Return the [X, Y] coordinate for the center point of the cell that contains the specified text.  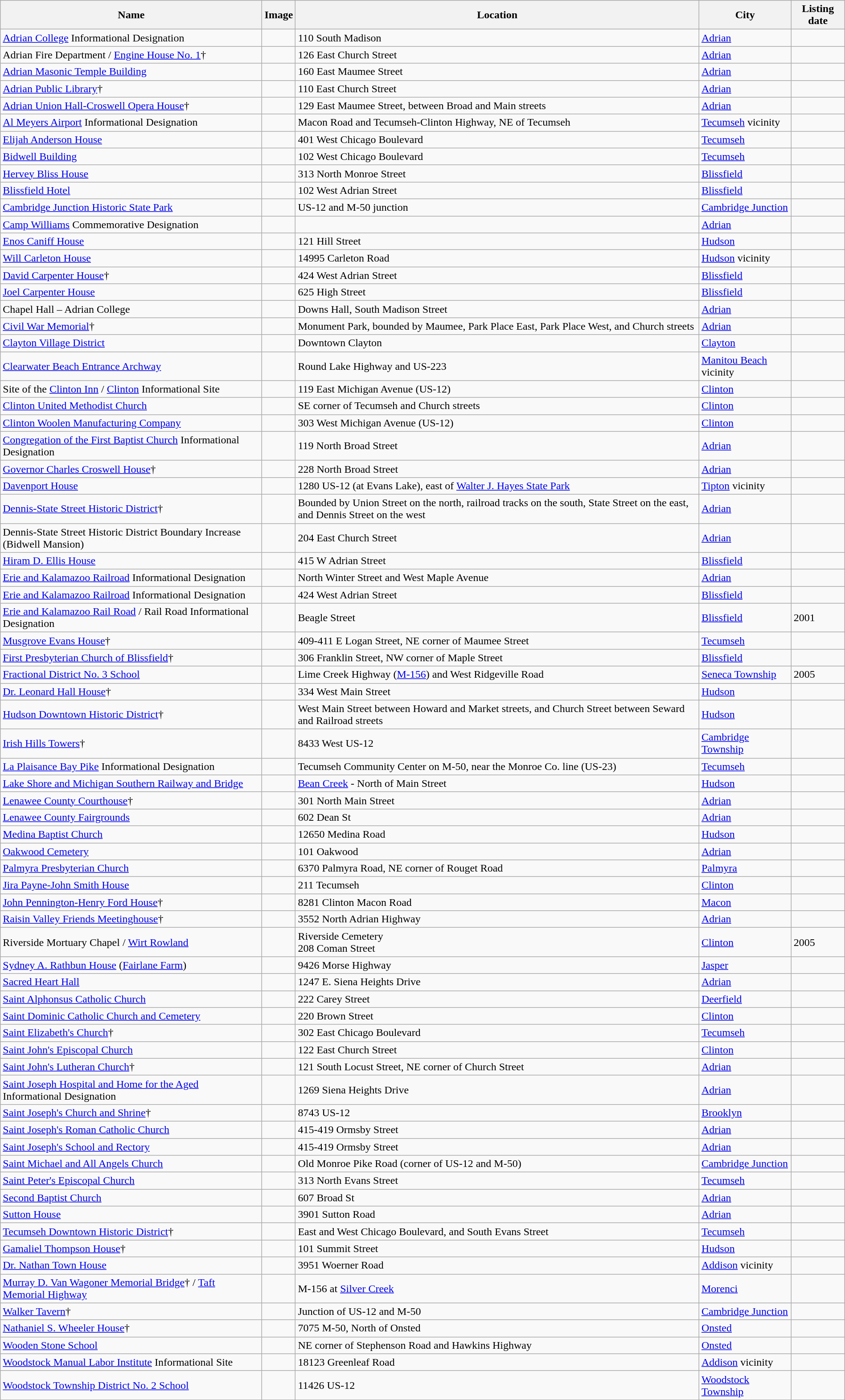
Davenport House [131, 486]
Sutton House [131, 1215]
Saint Joseph Hospital and Home for the Aged Informational Designation [131, 1090]
Adrian Masonic Temple Building [131, 72]
302 East Chicago Boulevard [497, 1033]
11426 US-12 [497, 1385]
Cambridge Junction Historic State Park [131, 207]
Medina Baptist Church [131, 834]
Deerfield [745, 999]
John Pennington-Henry Ford House† [131, 902]
12650 Medina Road [497, 834]
Sydney A. Rathbun House (Fairlane Farm) [131, 965]
NE corner of Stephenson Road and Hawkins Highway [497, 1345]
Clinton Woolen Manufacturing Company [131, 423]
Saint John's Episcopal Church [131, 1050]
3901 Sutton Road [497, 1215]
US-12 and M-50 junction [497, 207]
Round Lake Highway and US-223 [497, 366]
First Presbyterian Church of Blissfield† [131, 658]
204 East Church Street [497, 537]
228 North Broad Street [497, 469]
M-156 at Silver Creek [497, 1289]
Tecumseh Downtown Historic District† [131, 1232]
Hervey Bliss House [131, 173]
303 West Michigan Avenue (US-12) [497, 423]
602 Dean St [497, 817]
Palmyra [745, 868]
La Plaisance Bay Pike Informational Designation [131, 766]
102 West Chicago Boulevard [497, 156]
1269 Siena Heights Drive [497, 1090]
18123 Greenleaf Road [497, 1362]
Image [279, 15]
222 Carey Street [497, 999]
9426 Morse Highway [497, 965]
Walker Tavern† [131, 1311]
Governor Charles Croswell House† [131, 469]
Saint Joseph's Roman Catholic Church [131, 1130]
Dennis-State Street Historic District† [131, 509]
Saint Peter's Episcopal Church [131, 1181]
Beagle Street [497, 618]
409-411 E Logan Street, NE corner of Maumee Street [497, 641]
119 East Michigan Avenue (US-12) [497, 389]
Adrian Public Library† [131, 89]
Hudson vicinity [745, 258]
Saint Michael and All Angels Church [131, 1164]
Macon Road and Tecumseh-Clinton Highway, NE of Tecumseh [497, 123]
8743 US-12 [497, 1113]
Saint Alphonsus Catholic Church [131, 999]
Clayton Village District [131, 343]
Lake Shore and Michigan Southern Railway and Bridge [131, 783]
101 Oakwood [497, 851]
Oakwood Cemetery [131, 851]
Riverside Mortuary Chapel / Wirt Rowland [131, 942]
211 Tecumseh [497, 885]
Congregation of the First Baptist Church Informational Designation [131, 446]
Clinton United Methodist Church [131, 406]
City [745, 15]
Second Baptist Church [131, 1198]
Elijah Anderson House [131, 139]
3552 North Adrian Highway [497, 919]
Downs Hall, South Madison Street [497, 309]
Manitou Beach vicinity [745, 366]
Irish Hills Towers† [131, 743]
Bidwell Building [131, 156]
126 East Church Street [497, 55]
Will Carleton House [131, 258]
Adrian Fire Department / Engine House No. 1† [131, 55]
Nathaniel S. Wheeler House† [131, 1328]
Wooden Stone School [131, 1345]
East and West Chicago Boulevard, and South Evans Street [497, 1232]
Old Monroe Pike Road (corner of US-12 and M-50) [497, 1164]
301 North Main Street [497, 800]
101 Summit Street [497, 1249]
121 Hill Street [497, 242]
3951 Woerner Road [497, 1265]
1247 E. Siena Heights Drive [497, 982]
8281 Clinton Macon Road [497, 902]
Clayton [745, 343]
Hiram D. Ellis House [131, 561]
Jasper [745, 965]
Camp Williams Commemorative Designation [131, 224]
Tecumseh Community Center on M-50, near the Monroe Co. line (US-23) [497, 766]
Al Meyers Airport Informational Designation [131, 123]
Civil War Memorial† [131, 326]
Enos Caniff House [131, 242]
Monument Park, bounded by Maumee, Park Place East, Park Place West, and Church streets [497, 326]
Saint Elizabeth's Church† [131, 1033]
West Main Street between Howard and Market streets, and Church Street between Seward and Railroad streets [497, 715]
Musgrove Evans House† [131, 641]
North Winter Street and West Maple Avenue [497, 578]
Saint John's Lutheran Church† [131, 1067]
110 South Madison [497, 38]
Downtown Clayton [497, 343]
Dr. Nathan Town House [131, 1265]
Clearwater Beach Entrance Archway [131, 366]
Blissfield Hotel [131, 190]
David Carpenter House† [131, 275]
122 East Church Street [497, 1050]
Jira Payne-John Smith House [131, 885]
Chapel Hall – Adrian College [131, 309]
2001 [818, 618]
Saint Joseph's Church and Shrine† [131, 1113]
Bean Creek - North of Main Street [497, 783]
Name [131, 15]
121 South Locust Street, NE corner of Church Street [497, 1067]
Listing date [818, 15]
Site of the Clinton Inn / Clinton Informational Site [131, 389]
Morenci [745, 1289]
Murray D. Van Wagoner Memorial Bridge† / Taft Memorial Highway [131, 1289]
160 East Maumee Street [497, 72]
14995 Carleton Road [497, 258]
Location [497, 15]
Tecumseh vicinity [745, 123]
Hudson Downtown Historic District† [131, 715]
Woodstock Township [745, 1385]
220 Brown Street [497, 1016]
1280 US-12 (at Evans Lake), east of Walter J. Hayes State Park [497, 486]
8433 West US-12 [497, 743]
313 North Monroe Street [497, 173]
607 Broad St [497, 1198]
Saint Joseph's School and Rectory [131, 1146]
Dennis-State Street Historic District Boundary Increase (Bidwell Mansion) [131, 537]
Lenawee County Courthouse† [131, 800]
Saint Dominic Catholic Church and Cemetery [131, 1016]
Tipton vicinity [745, 486]
Bounded by Union Street on the north, railroad tracks on the south, State Street on the east, and Dennis Street on the west [497, 509]
306 Franklin Street, NW corner of Maple Street [497, 658]
129 East Maumee Street, between Broad and Main streets [497, 106]
Palmyra Presbyterian Church [131, 868]
415 W Adrian Street [497, 561]
Raisin Valley Friends Meetinghouse† [131, 919]
7075 M-50, North of Onsted [497, 1328]
Brooklyn [745, 1113]
Gamaliel Thompson House† [131, 1249]
Junction of US-12 and M-50 [497, 1311]
Lenawee County Fairgrounds [131, 817]
119 North Broad Street [497, 446]
334 West Main Street [497, 692]
Macon [745, 902]
6370 Palmyra Road, NE corner of Rouget Road [497, 868]
102 West Adrian Street [497, 190]
110 East Church Street [497, 89]
Lime Creek Highway (M-156) and West Ridgeville Road [497, 675]
Woodstock Manual Labor Institute Informational Site [131, 1362]
Joel Carpenter House [131, 292]
Seneca Township [745, 675]
Adrian Union Hall-Croswell Opera House† [131, 106]
SE corner of Tecumseh and Church streets [497, 406]
Sacred Heart Hall [131, 982]
313 North Evans Street [497, 1181]
Woodstock Township District No. 2 School [131, 1385]
Dr. Leonard Hall House† [131, 692]
401 West Chicago Boulevard [497, 139]
625 High Street [497, 292]
Fractional District No. 3 School [131, 675]
Riverside Cemetery208 Coman Street [497, 942]
Erie and Kalamazoo Rail Road / Rail Road Informational Designation [131, 618]
Adrian College Informational Designation [131, 38]
Cambridge Township [745, 743]
